Locate the cell with the specified text and output its (x, y) center coordinate. 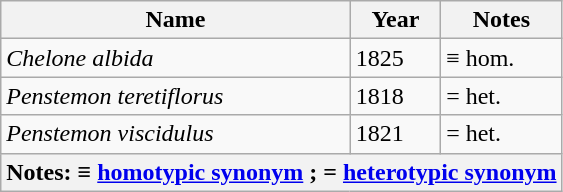
Name (176, 20)
1825 (395, 58)
Chelone albida (176, 58)
≡ hom. (502, 58)
Notes: ≡ homotypic synonym ; = heterotypic synonym (282, 172)
Penstemon teretiflorus (176, 96)
1821 (395, 134)
Year (395, 20)
Notes (502, 20)
1818 (395, 96)
Penstemon viscidulus (176, 134)
